Capture the cell that displays the provided text and extract its [x, y] central coordinate. 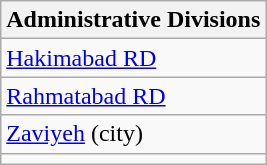
Hakimabad RD [134, 58]
Zaviyeh (city) [134, 134]
Rahmatabad RD [134, 96]
Administrative Divisions [134, 20]
